Search for the cell housing the specified text and yield its [X, Y] center coordinate. 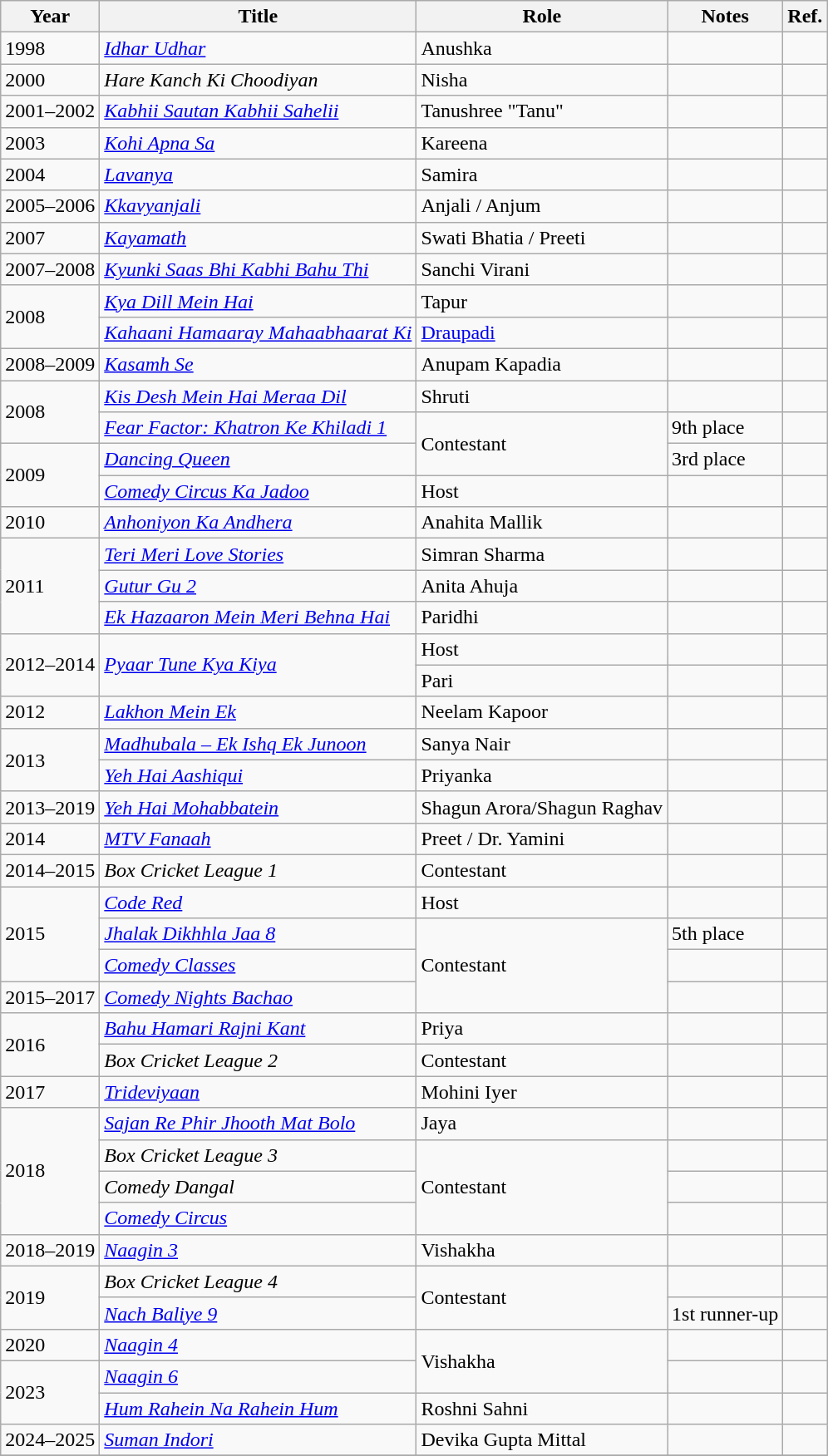
Kyunki Saas Bhi Kabhi Bahu Thi [258, 269]
Kya Dill Mein Hai [258, 301]
Kkavyanjali [258, 206]
Paridhi [542, 617]
Neelam Kapoor [542, 712]
Box Cricket League 1 [258, 870]
Year [50, 17]
Comedy Dangal [258, 1187]
Draupadi [542, 332]
Kareena [542, 143]
Anjali / Anjum [542, 206]
2014–2015 [50, 870]
2001–2002 [50, 111]
Comedy Circus [258, 1218]
Jhalak Dikhhla Jaa 8 [258, 934]
Suman Indori [258, 1440]
2020 [50, 1345]
2013 [50, 760]
2016 [50, 1045]
Nisha [542, 80]
Ek Hazaaron Mein Meri Behna Hai [258, 617]
Fear Factor: Khatron Ke Khiladi 1 [258, 428]
Tapur [542, 301]
2000 [50, 80]
2015–2017 [50, 997]
Kohi Apna Sa [258, 143]
Box Cricket League 4 [258, 1281]
2012–2014 [50, 665]
Anita Ahuja [542, 586]
Pari [542, 681]
Priya [542, 1029]
2008–2009 [50, 364]
Kabhii Sautan Kabhii Sahelii [258, 111]
2003 [50, 143]
2012 [50, 712]
Samira [542, 175]
2007 [50, 238]
3rd place [725, 460]
Naagin 4 [258, 1345]
2007–2008 [50, 269]
2010 [50, 523]
Shagun Arora/Shagun Raghav [542, 807]
1st runner-up [725, 1313]
MTV Fanaah [258, 839]
Code Red [258, 902]
Preet / Dr. Yamini [542, 839]
5th place [725, 934]
Sanya Nair [542, 744]
Box Cricket League 3 [258, 1155]
Yeh Hai Aashiqui [258, 775]
Comedy Circus Ka Jadoo [258, 491]
2024–2025 [50, 1440]
Naagin 3 [258, 1250]
Sanchi Virani [542, 269]
Anahita Mallik [542, 523]
Simran Sharma [542, 554]
2014 [50, 839]
Naagin 6 [258, 1376]
Mohini Iyer [542, 1092]
Shruti [542, 396]
9th place [725, 428]
Hare Kanch Ki Choodiyan [258, 80]
2015 [50, 933]
Kasamh Se [258, 364]
Devika Gupta Mittal [542, 1440]
Kis Desh Mein Hai Meraa Dil [258, 396]
Ref. [805, 17]
Pyaar Tune Kya Kiya [258, 665]
2004 [50, 175]
Gutur Gu 2 [258, 586]
2018 [50, 1171]
Lakhon Mein Ek [258, 712]
Comedy Nights Bachao [258, 997]
Teri Meri Love Stories [258, 554]
Kahaani Hamaaray Mahaabhaarat Ki [258, 332]
2009 [50, 475]
Role [542, 17]
Anhoniyon Ka Andhera [258, 523]
2023 [50, 1392]
Hum Rahein Na Rahein Hum [258, 1409]
Box Cricket League 2 [258, 1060]
Notes [725, 17]
2018–2019 [50, 1250]
Kayamath [258, 238]
Sajan Re Phir Jhooth Mat Bolo [258, 1124]
Title [258, 17]
Bahu Hamari Rajni Kant [258, 1029]
Jaya [542, 1124]
Trideviyaan [258, 1092]
2013–2019 [50, 807]
Comedy Classes [258, 966]
1998 [50, 48]
2017 [50, 1092]
Anushka [542, 48]
Swati Bhatia / Preeti [542, 238]
Lavanya [258, 175]
Roshni Sahni [542, 1409]
Tanushree "Tanu" [542, 111]
Anupam Kapadia [542, 364]
2011 [50, 586]
2019 [50, 1297]
Madhubala – Ek Ishq Ek Junoon [258, 744]
Nach Baliye 9 [258, 1313]
2005–2006 [50, 206]
Dancing Queen [258, 460]
Yeh Hai Mohabbatein [258, 807]
Idhar Udhar [258, 48]
Priyanka [542, 775]
